Pinpoint the cell where the given text exists, returning its (x, y) midpoint coordinate. 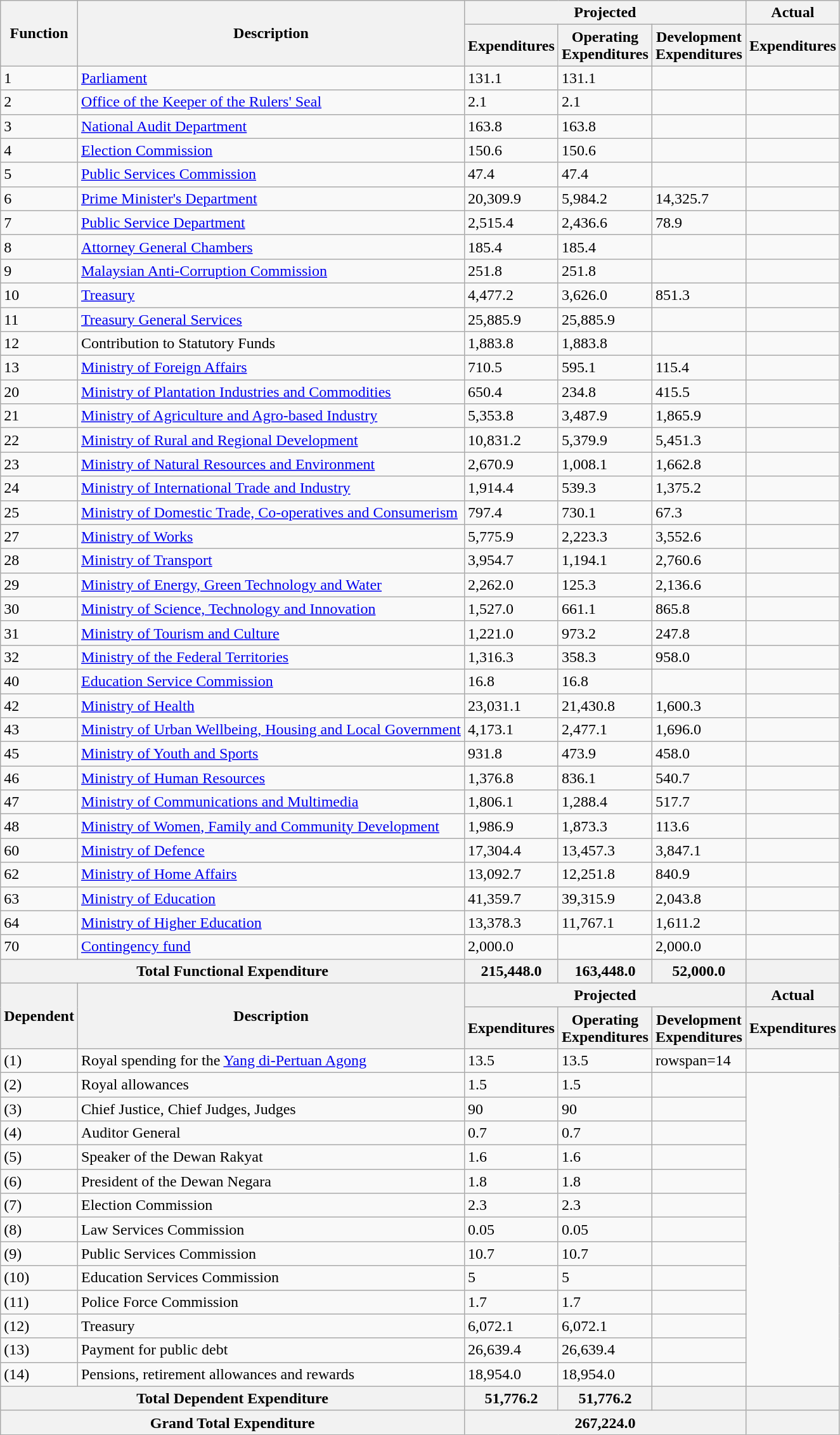
Public Service Department (271, 223)
6 (39, 198)
70 (39, 947)
234.8 (605, 392)
8 (39, 247)
20 (39, 392)
52,000.0 (699, 971)
39,315.9 (605, 899)
22 (39, 440)
42 (39, 706)
797.4 (511, 512)
Ministry of Urban Wellbeing, Housing and Local Government (271, 730)
(7) (39, 1205)
1,611.2 (699, 923)
163,448.0 (605, 971)
1,221.0 (511, 633)
12 (39, 344)
2,515.4 (511, 223)
(6) (39, 1181)
840.9 (699, 874)
10 (39, 295)
Payment for public debt (271, 1350)
14,325.7 (699, 198)
13 (39, 368)
Pensions, retirement allowances and rewards (271, 1374)
Ministry of Science, Technology and Innovation (271, 609)
Prime Minister's Department (271, 198)
(3) (39, 1109)
Parliament (271, 78)
Ministry of Health (271, 706)
3,847.1 (699, 850)
17,304.4 (511, 850)
Ministry of Youth and Sports (271, 754)
rowspan=14 (699, 1060)
458.0 (699, 754)
1 (39, 78)
1,696.0 (699, 730)
President of the Dewan Negara (271, 1181)
41,359.7 (511, 899)
48 (39, 826)
Contribution to Statutory Funds (271, 344)
1,873.3 (605, 826)
Chief Justice, Chief Judges, Judges (271, 1109)
Ministry of Natural Resources and Environment (271, 464)
National Audit Department (271, 126)
13,457.3 (605, 850)
Ministry of Transport (271, 561)
60 (39, 850)
(11) (39, 1302)
Dependent (39, 1016)
4 (39, 150)
64 (39, 923)
1,986.9 (511, 826)
Auditor General (271, 1133)
5,379.9 (605, 440)
Treasury General Services (271, 319)
730.1 (605, 512)
2 (39, 102)
1,316.3 (511, 657)
(10) (39, 1278)
1,914.4 (511, 488)
Education Service Commission (271, 681)
1,008.1 (605, 464)
(13) (39, 1350)
11,767.1 (605, 923)
1,375.2 (699, 488)
1,194.1 (605, 561)
Ministry of Works (271, 536)
(9) (39, 1254)
Ministry of Tourism and Culture (271, 633)
267,224.0 (605, 1422)
5,984.2 (605, 198)
Ministry of International Trade and Industry (271, 488)
29 (39, 585)
1,806.1 (511, 802)
25 (39, 512)
40 (39, 681)
Royal allowances (271, 1084)
(4) (39, 1133)
4,173.1 (511, 730)
2,670.9 (511, 464)
Police Force Commission (271, 1302)
Ministry of the Federal Territories (271, 657)
63 (39, 899)
21,430.8 (605, 706)
Total Functional Expenditure (233, 971)
7 (39, 223)
47 (39, 802)
851.3 (699, 295)
Ministry of Home Affairs (271, 874)
358.3 (605, 657)
215,448.0 (511, 971)
931.8 (511, 754)
2,436.6 (605, 223)
Ministry of Human Resources (271, 778)
62 (39, 874)
Ministry of Energy, Green Technology and Water (271, 585)
Ministry of Higher Education (271, 923)
Grand Total Expenditure (233, 1422)
540.7 (699, 778)
5,775.9 (511, 536)
958.0 (699, 657)
3,487.9 (605, 416)
539.3 (605, 488)
Ministry of Plantation Industries and Commodities (271, 392)
(8) (39, 1230)
45 (39, 754)
2,477.1 (605, 730)
473.9 (605, 754)
Education Services Commission (271, 1278)
5,353.8 (511, 416)
10,831.2 (511, 440)
23 (39, 464)
(5) (39, 1157)
4,477.2 (511, 295)
2,043.8 (699, 899)
2,760.6 (699, 561)
3 (39, 126)
46 (39, 778)
Function (39, 33)
Speaker of the Dewan Rakyat (271, 1157)
9 (39, 271)
1,600.3 (699, 706)
31 (39, 633)
27 (39, 536)
650.4 (511, 392)
28 (39, 561)
415.5 (699, 392)
2,136.6 (699, 585)
24 (39, 488)
1,288.4 (605, 802)
710.5 (511, 368)
2,223.3 (605, 536)
(14) (39, 1374)
865.8 (699, 609)
67.3 (699, 512)
Ministry of Women, Family and Community Development (271, 826)
1,865.9 (699, 416)
(2) (39, 1084)
247.8 (699, 633)
Ministry of Education (271, 899)
5,451.3 (699, 440)
Malaysian Anti-Corruption Commission (271, 271)
2,262.0 (511, 585)
11 (39, 319)
3,954.7 (511, 561)
32 (39, 657)
(12) (39, 1326)
Ministry of Domestic Trade, Co-operatives and Consumerism (271, 512)
1,527.0 (511, 609)
836.1 (605, 778)
Ministry of Agriculture and Agro-based Industry (271, 416)
30 (39, 609)
23,031.1 (511, 706)
20,309.9 (511, 198)
Total Dependent Expenditure (233, 1398)
3,552.6 (699, 536)
Ministry of Defence (271, 850)
661.1 (605, 609)
43 (39, 730)
13,092.7 (511, 874)
517.7 (699, 802)
1,376.8 (511, 778)
973.2 (605, 633)
595.1 (605, 368)
Ministry of Foreign Affairs (271, 368)
(1) (39, 1060)
Contingency fund (271, 947)
Royal spending for the Yang di-Pertuan Agong (271, 1060)
Attorney General Chambers (271, 247)
Law Services Commission (271, 1230)
13,378.3 (511, 923)
12,251.8 (605, 874)
1,662.8 (699, 464)
Office of the Keeper of the Rulers' Seal (271, 102)
113.6 (699, 826)
115.4 (699, 368)
125.3 (605, 585)
21 (39, 416)
Ministry of Rural and Regional Development (271, 440)
3,626.0 (605, 295)
78.9 (699, 223)
Ministry of Communications and Multimedia (271, 802)
